Extract the [x, y] coordinate from the center of the cell holding the provided text.  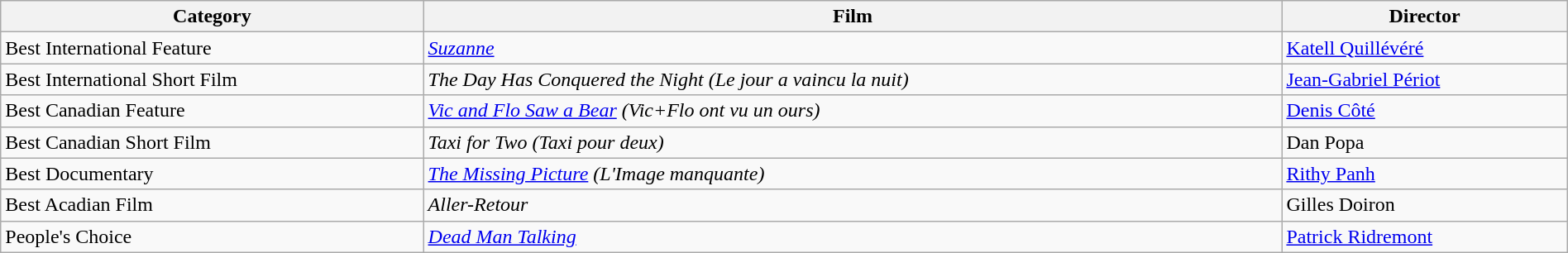
The Day Has Conquered the Night (Le jour a vaincu la nuit) [853, 79]
Vic and Flo Saw a Bear (Vic+Flo ont vu un ours) [853, 111]
Category [212, 17]
Director [1424, 17]
The Missing Picture (L'Image manquante) [853, 174]
Best International Feature [212, 48]
Best Documentary [212, 174]
Suzanne [853, 48]
Best Canadian Feature [212, 111]
People's Choice [212, 236]
Katell Quillévéré [1424, 48]
Denis Côté [1424, 111]
Rithy Panh [1424, 174]
Best International Short Film [212, 79]
Aller-Retour [853, 205]
Patrick Ridremont [1424, 236]
Film [853, 17]
Best Acadian Film [212, 205]
Taxi for Two (Taxi pour deux) [853, 142]
Jean-Gabriel Périot [1424, 79]
Gilles Doiron [1424, 205]
Dan Popa [1424, 142]
Best Canadian Short Film [212, 142]
Dead Man Talking [853, 236]
